Find where the given text appears and provide that cell's center as (x, y) coordinate. 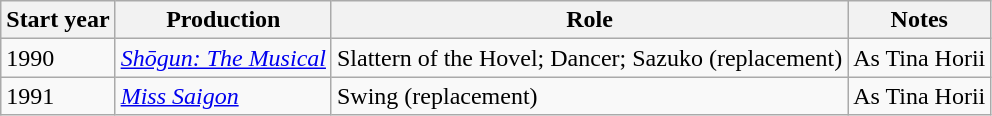
1990 (58, 58)
Shōgun: The Musical (223, 58)
Slattern of the Hovel; Dancer; Sazuko (replacement) (589, 58)
Notes (920, 20)
Start year (58, 20)
Swing (replacement) (589, 96)
Miss Saigon (223, 96)
Production (223, 20)
Role (589, 20)
1991 (58, 96)
